Search for the cell housing the specified text and yield its [x, y] center coordinate. 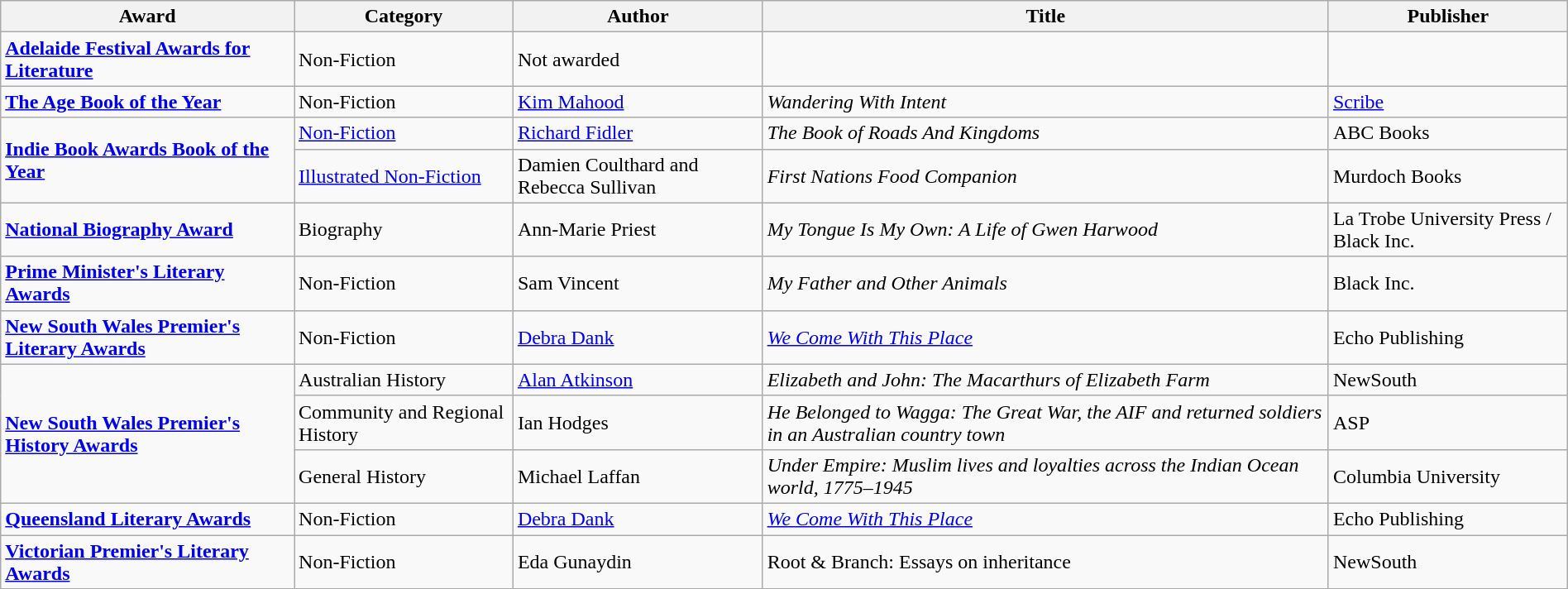
Author [638, 17]
Elizabeth and John: The Macarthurs of Elizabeth Farm [1045, 380]
Community and Regional History [404, 422]
Richard Fidler [638, 133]
He Belonged to Wagga: The Great War, the AIF and returned soldiers in an Australian country town [1045, 422]
Under Empire: Muslim lives and loyalties across the Indian Ocean world, 1775–1945 [1045, 476]
Award [147, 17]
Wandering With Intent [1045, 102]
La Trobe University Press / Black Inc. [1447, 230]
New South Wales Premier's Literary Awards [147, 338]
Australian History [404, 380]
My Father and Other Animals [1045, 283]
Root & Branch: Essays on inheritance [1045, 561]
Prime Minister's Literary Awards [147, 283]
First Nations Food Companion [1045, 175]
Black Inc. [1447, 283]
General History [404, 476]
The Age Book of the Year [147, 102]
ABC Books [1447, 133]
The Book of Roads And Kingdoms [1045, 133]
Sam Vincent [638, 283]
Indie Book Awards Book of the Year [147, 160]
Murdoch Books [1447, 175]
Ian Hodges [638, 422]
Illustrated Non-Fiction [404, 175]
Michael Laffan [638, 476]
Biography [404, 230]
Victorian Premier's Literary Awards [147, 561]
Ann-Marie Priest [638, 230]
Publisher [1447, 17]
Eda Gunaydin [638, 561]
ASP [1447, 422]
Category [404, 17]
Alan Atkinson [638, 380]
Scribe [1447, 102]
New South Wales Premier's History Awards [147, 433]
Title [1045, 17]
Kim Mahood [638, 102]
Damien Coulthard and Rebecca Sullivan [638, 175]
Adelaide Festival Awards for Literature [147, 60]
National Biography Award [147, 230]
Not awarded [638, 60]
Queensland Literary Awards [147, 519]
My Tongue Is My Own: A Life of Gwen Harwood [1045, 230]
Columbia University [1447, 476]
